Search for the cell housing the specified text and yield its [x, y] center coordinate. 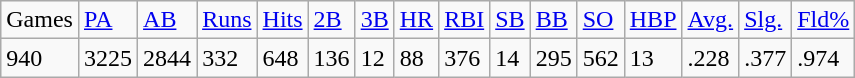
AB [168, 20]
2844 [168, 58]
Fld% [824, 20]
2B [332, 20]
295 [554, 58]
.377 [766, 58]
Hits [282, 20]
.974 [824, 58]
14 [510, 58]
3B [374, 20]
Slg. [766, 20]
136 [332, 58]
648 [282, 58]
HR [416, 20]
Runs [227, 20]
Games [40, 20]
PA [108, 20]
88 [416, 58]
3225 [108, 58]
SB [510, 20]
RBI [464, 20]
376 [464, 58]
SO [600, 20]
HBP [653, 20]
Avg. [710, 20]
12 [374, 58]
.228 [710, 58]
562 [600, 58]
13 [653, 58]
940 [40, 58]
BB [554, 20]
332 [227, 58]
